Determine the [X, Y] coordinate at the center of the cell enclosing the given text.  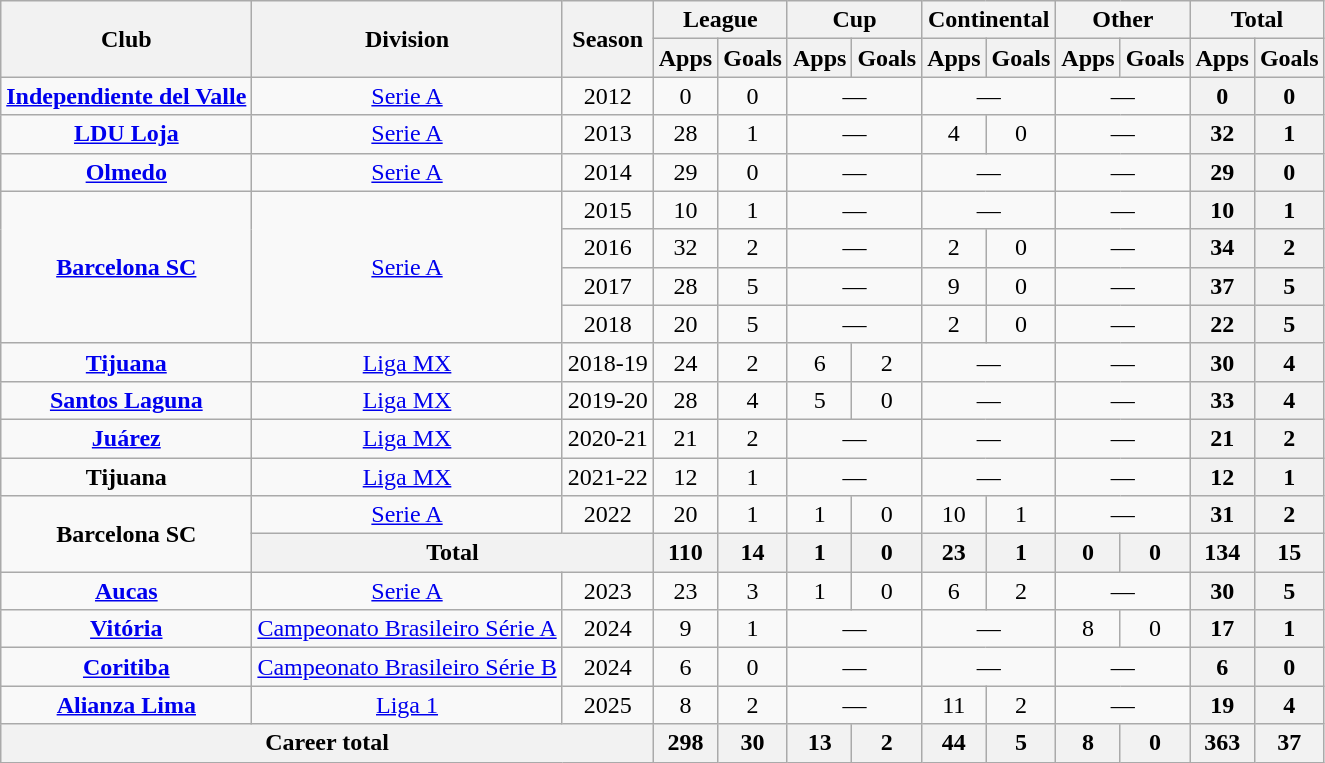
Independiente del Valle [126, 96]
31 [1222, 515]
Santos Laguna [126, 400]
15 [1289, 553]
Liga 1 [407, 705]
2016 [608, 248]
110 [685, 553]
Alianza Lima [126, 705]
Cup [854, 20]
363 [1222, 743]
Olmedo [126, 172]
2021-22 [608, 477]
34 [1222, 248]
Campeonato Brasileiro Série B [407, 667]
2025 [608, 705]
22 [1222, 324]
Campeonato Brasileiro Série A [407, 629]
2012 [608, 96]
2014 [608, 172]
2015 [608, 210]
13 [819, 743]
LDU Loja [126, 134]
24 [685, 362]
2020-21 [608, 438]
33 [1222, 400]
134 [1222, 553]
Coritiba [126, 667]
2023 [608, 591]
Aucas [126, 591]
Vitória [126, 629]
17 [1222, 629]
2017 [608, 286]
2018-19 [608, 362]
2018 [608, 324]
Continental [989, 20]
Career total [327, 743]
Other [1123, 20]
44 [954, 743]
League [720, 20]
2022 [608, 515]
298 [685, 743]
14 [753, 553]
Club [126, 39]
11 [954, 705]
19 [1222, 705]
3 [753, 591]
Season [608, 39]
2013 [608, 134]
Division [407, 39]
2019-20 [608, 400]
Juárez [126, 438]
